Determine the [x, y] coordinate at the center of the cell enclosing the given text.  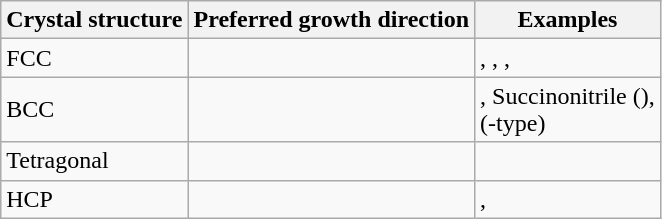
Preferred growth direction [332, 20]
, , , [568, 58]
BCC [94, 110]
FCC [94, 58]
HCP [94, 199]
, Succinonitrile (), (-type) [568, 110]
Crystal structure [94, 20]
Examples [568, 20]
Tetragonal [94, 161]
, [568, 199]
